Detect which cell encompasses the target text, then output its [X, Y] center coordinate. 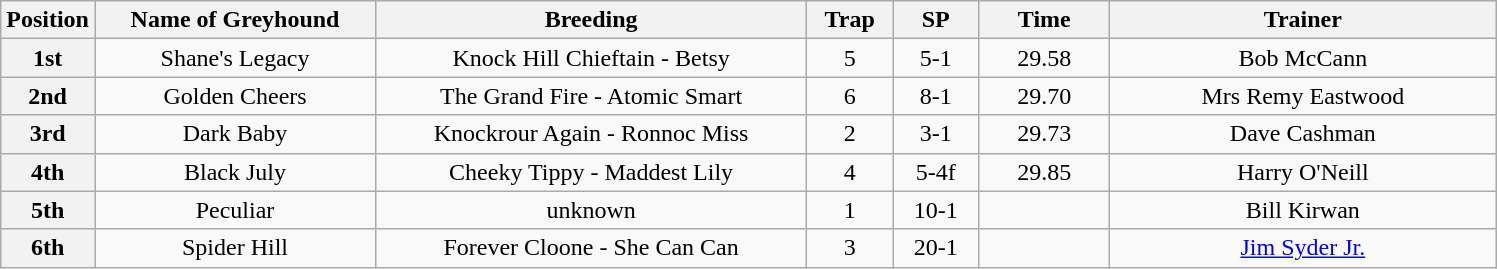
Position [48, 20]
5th [48, 210]
1 [850, 210]
Golden Cheers [234, 96]
29.58 [1044, 58]
SP [936, 20]
Forever Cloone - She Can Can [592, 248]
Breeding [592, 20]
Knockrour Again - Ronnoc Miss [592, 134]
10-1 [936, 210]
Harry O'Neill [1303, 172]
Dark Baby [234, 134]
20-1 [936, 248]
5-1 [936, 58]
Mrs Remy Eastwood [1303, 96]
Shane's Legacy [234, 58]
Bob McCann [1303, 58]
Time [1044, 20]
5-4f [936, 172]
6th [48, 248]
Trap [850, 20]
Spider Hill [234, 248]
2 [850, 134]
29.73 [1044, 134]
unknown [592, 210]
Peculiar [234, 210]
Knock Hill Chieftain - Betsy [592, 58]
2nd [48, 96]
3-1 [936, 134]
Black July [234, 172]
29.85 [1044, 172]
4 [850, 172]
Dave Cashman [1303, 134]
Bill Kirwan [1303, 210]
3rd [48, 134]
Cheeky Tippy - Maddest Lily [592, 172]
Trainer [1303, 20]
4th [48, 172]
3 [850, 248]
6 [850, 96]
29.70 [1044, 96]
Jim Syder Jr. [1303, 248]
Name of Greyhound [234, 20]
The Grand Fire - Atomic Smart [592, 96]
1st [48, 58]
8-1 [936, 96]
5 [850, 58]
